Return [X, Y] of the center of cell containing provided text 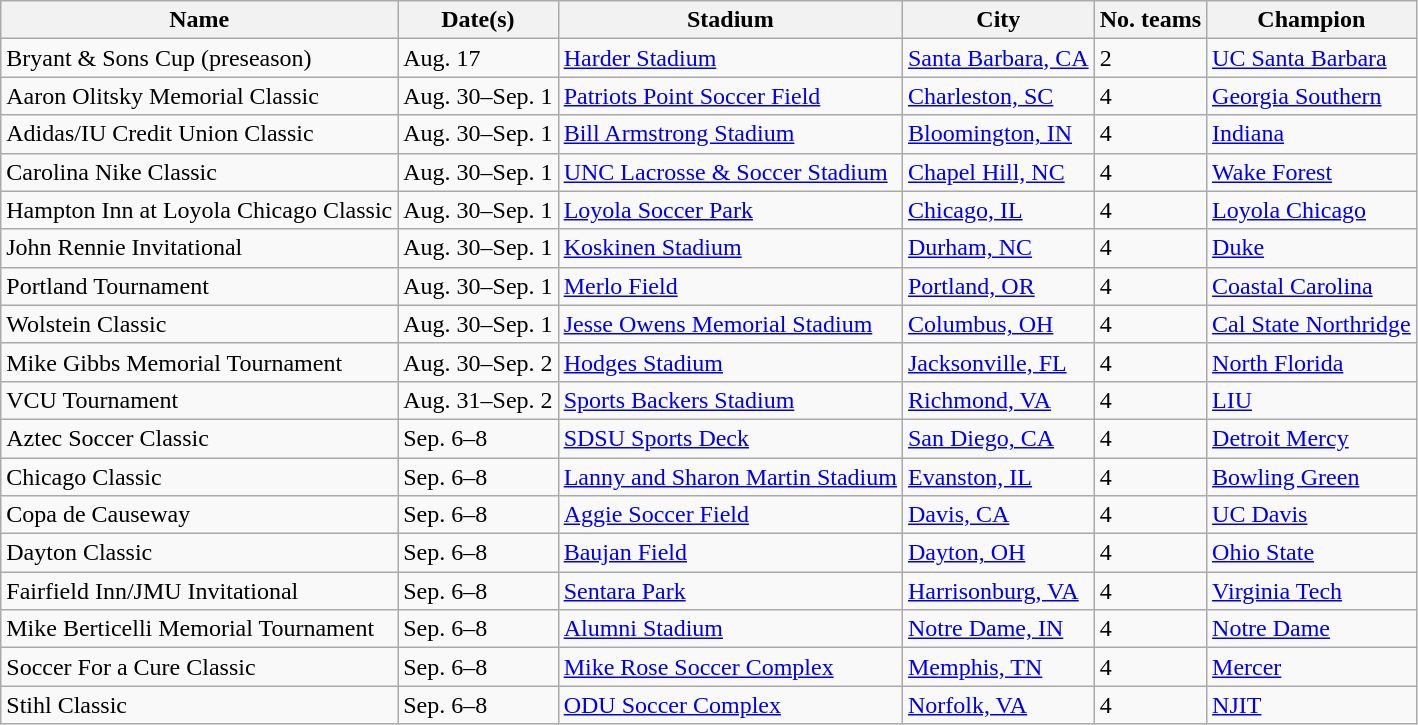
Memphis, TN [998, 667]
Name [200, 20]
Dayton Classic [200, 553]
Wake Forest [1312, 172]
Koskinen Stadium [730, 248]
Chicago Classic [200, 477]
Mike Berticelli Memorial Tournament [200, 629]
Aug. 31–Sep. 2 [478, 400]
Georgia Southern [1312, 96]
Hodges Stadium [730, 362]
Merlo Field [730, 286]
Alumni Stadium [730, 629]
NJIT [1312, 705]
Adidas/IU Credit Union Classic [200, 134]
Mercer [1312, 667]
Detroit Mercy [1312, 438]
Loyola Soccer Park [730, 210]
Baujan Field [730, 553]
Fairfield Inn/JMU Invitational [200, 591]
UC Santa Barbara [1312, 58]
Norfolk, VA [998, 705]
No. teams [1150, 20]
Cal State Northridge [1312, 324]
UC Davis [1312, 515]
City [998, 20]
Harder Stadium [730, 58]
Wolstein Classic [200, 324]
Aaron Olitsky Memorial Classic [200, 96]
Date(s) [478, 20]
Santa Barbara, CA [998, 58]
Coastal Carolina [1312, 286]
Jacksonville, FL [998, 362]
Portland, OR [998, 286]
Bill Armstrong Stadium [730, 134]
Sentara Park [730, 591]
Bowling Green [1312, 477]
Evanston, IL [998, 477]
Harrisonburg, VA [998, 591]
Loyola Chicago [1312, 210]
Aggie Soccer Field [730, 515]
Stadium [730, 20]
Carolina Nike Classic [200, 172]
Duke [1312, 248]
Portland Tournament [200, 286]
Lanny and Sharon Martin Stadium [730, 477]
VCU Tournament [200, 400]
Bloomington, IN [998, 134]
Notre Dame [1312, 629]
SDSU Sports Deck [730, 438]
Richmond, VA [998, 400]
San Diego, CA [998, 438]
Durham, NC [998, 248]
Sports Backers Stadium [730, 400]
Columbus, OH [998, 324]
Charleston, SC [998, 96]
Aug. 30–Sep. 2 [478, 362]
Aztec Soccer Classic [200, 438]
ODU Soccer Complex [730, 705]
Ohio State [1312, 553]
Soccer For a Cure Classic [200, 667]
Mike Rose Soccer Complex [730, 667]
Champion [1312, 20]
North Florida [1312, 362]
Mike Gibbs Memorial Tournament [200, 362]
2 [1150, 58]
Stihl Classic [200, 705]
Hampton Inn at Loyola Chicago Classic [200, 210]
Copa de Causeway [200, 515]
Chicago, IL [998, 210]
LIU [1312, 400]
Jesse Owens Memorial Stadium [730, 324]
Dayton, OH [998, 553]
Patriots Point Soccer Field [730, 96]
John Rennie Invitational [200, 248]
Notre Dame, IN [998, 629]
UNC Lacrosse & Soccer Stadium [730, 172]
Bryant & Sons Cup (preseason) [200, 58]
Davis, CA [998, 515]
Indiana [1312, 134]
Aug. 17 [478, 58]
Virginia Tech [1312, 591]
Chapel Hill, NC [998, 172]
